Locate the cell with the specified text and output its [x, y] center coordinate. 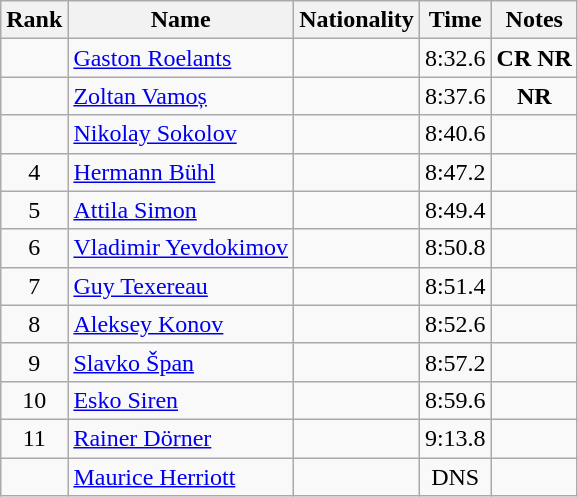
Name [181, 20]
8:57.2 [455, 362]
Gaston Roelants [181, 58]
8:52.6 [455, 324]
Esko Siren [181, 400]
5 [34, 210]
8:49.4 [455, 210]
7 [34, 286]
Notes [534, 20]
8:37.6 [455, 96]
Nikolay Sokolov [181, 134]
10 [34, 400]
Vladimir Yevdokimov [181, 248]
11 [34, 438]
CR NR [534, 58]
8:32.6 [455, 58]
6 [34, 248]
Rank [34, 20]
9 [34, 362]
Rainer Dörner [181, 438]
Guy Texereau [181, 286]
8:50.8 [455, 248]
NR [534, 96]
8:40.6 [455, 134]
8 [34, 324]
Nationality [357, 20]
DNS [455, 477]
8:59.6 [455, 400]
Hermann Bühl [181, 172]
8:47.2 [455, 172]
Slavko Špan [181, 362]
Maurice Herriott [181, 477]
Zoltan Vamoș [181, 96]
4 [34, 172]
Aleksey Konov [181, 324]
Attila Simon [181, 210]
Time [455, 20]
9:13.8 [455, 438]
8:51.4 [455, 286]
